For the text-containing cell, return its midpoint in (X, Y) coordinate format. 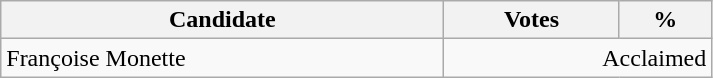
Acclaimed (578, 58)
Françoise Monette (222, 58)
Candidate (222, 20)
% (666, 20)
Votes (532, 20)
